Extract the [x, y] coordinate from the center of the cell holding the provided text.  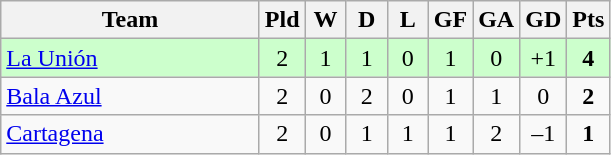
Bala Azul [130, 96]
L [408, 20]
Cartagena [130, 134]
+1 [544, 58]
–1 [544, 134]
Pts [588, 20]
D [366, 20]
GD [544, 20]
4 [588, 58]
La Unión [130, 58]
Team [130, 20]
GF [450, 20]
GA [496, 20]
W [326, 20]
Pld [282, 20]
